Capture the cell that displays the provided text and extract its [x, y] central coordinate. 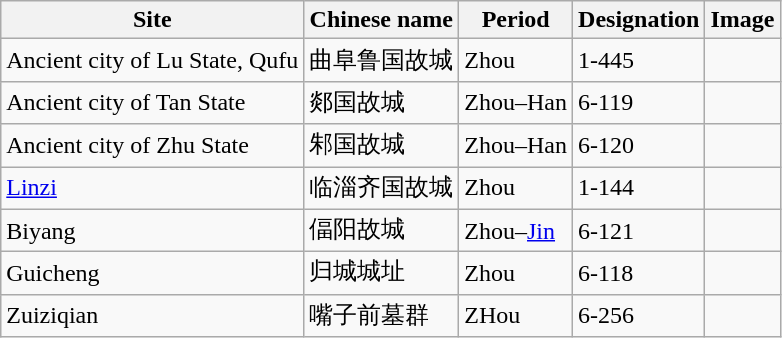
Site [152, 20]
ZHou [516, 316]
Zuiziqian [152, 316]
6-119 [639, 102]
6-118 [639, 274]
偪阳故城 [382, 230]
Designation [639, 20]
郯国故城 [382, 102]
6-256 [639, 316]
Linzi [152, 188]
Ancient city of Lu State, Qufu [152, 60]
1-445 [639, 60]
6-120 [639, 146]
Ancient city of Tan State [152, 102]
曲阜鲁国故城 [382, 60]
嘴子前墓群 [382, 316]
Biyang [152, 230]
归城城址 [382, 274]
6-121 [639, 230]
Chinese name [382, 20]
临淄齐国故城 [382, 188]
Ancient city of Zhu State [152, 146]
Period [516, 20]
Zhou–Jin [516, 230]
Image [742, 20]
Guicheng [152, 274]
1-144 [639, 188]
邾国故城 [382, 146]
